For the text-containing cell, return its midpoint in [X, Y] coordinate format. 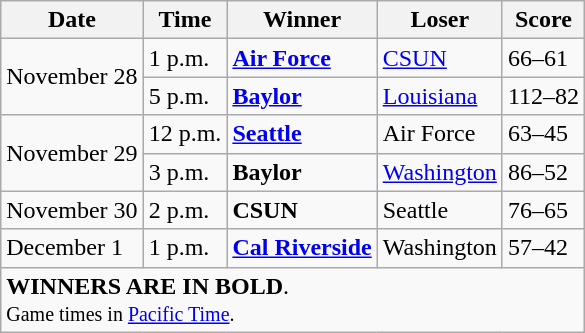
November 29 [72, 153]
November 28 [72, 77]
3 p.m. [185, 172]
66–61 [543, 58]
November 30 [72, 210]
76–65 [543, 210]
Loser [440, 20]
Date [72, 20]
Time [185, 20]
57–42 [543, 248]
Louisiana [440, 96]
2 p.m. [185, 210]
December 1 [72, 248]
WINNERS ARE IN BOLD.Game times in Pacific Time. [293, 300]
112–82 [543, 96]
63–45 [543, 134]
5 p.m. [185, 96]
86–52 [543, 172]
Cal Riverside [302, 248]
12 p.m. [185, 134]
Score [543, 20]
Winner [302, 20]
